For the text-containing cell, return its midpoint in [X, Y] coordinate format. 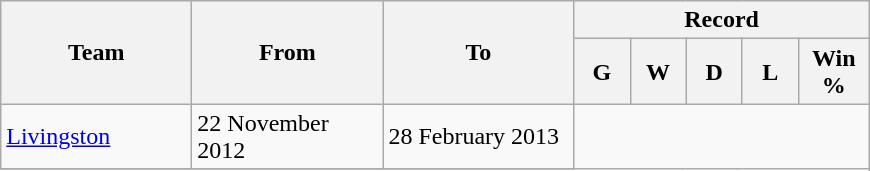
Team [96, 52]
From [288, 52]
L [770, 72]
W [658, 72]
28 February 2013 [478, 136]
Livingston [96, 136]
To [478, 52]
Record [722, 20]
22 November 2012 [288, 136]
D [714, 72]
G [602, 72]
Win % [834, 72]
